Find where the given text appears and provide that cell's center as [X, Y] coordinate. 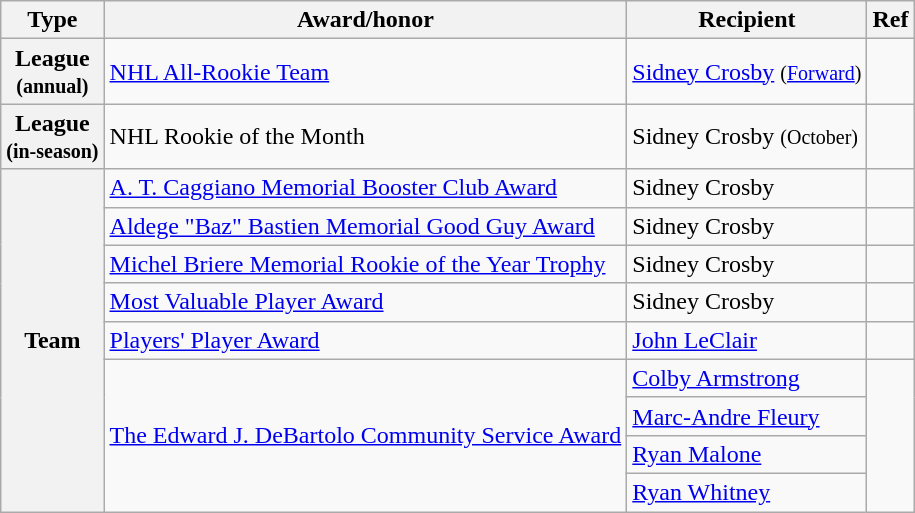
Marc-Andre Fleury [747, 416]
Michel Briere Memorial Rookie of the Year Trophy [366, 264]
Ref [890, 20]
Most Valuable Player Award [366, 302]
Ryan Malone [747, 454]
NHL All-Rookie Team [366, 72]
Award/honor [366, 20]
Ryan Whitney [747, 492]
Team [52, 340]
Sidney Crosby (Forward) [747, 72]
Type [52, 20]
League(in-season) [52, 136]
Aldege "Baz" Bastien Memorial Good Guy Award [366, 226]
Recipient [747, 20]
Players' Player Award [366, 340]
John LeClair [747, 340]
League(annual) [52, 72]
Sidney Crosby (October) [747, 136]
Colby Armstrong [747, 378]
The Edward J. DeBartolo Community Service Award [366, 435]
A. T. Caggiano Memorial Booster Club Award [366, 188]
NHL Rookie of the Month [366, 136]
